Capture the cell that displays the provided text and extract its [X, Y] central coordinate. 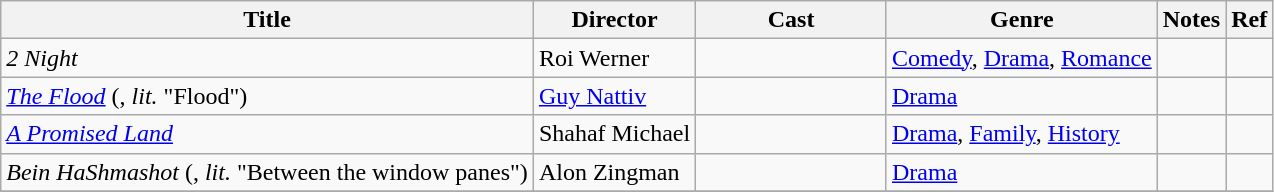
Cast [792, 20]
Alon Zingman [614, 172]
The Flood (, lit. "Flood") [268, 96]
Notes [1191, 20]
Roi Werner [614, 58]
Comedy, Drama, Romance [1022, 58]
A Promised Land [268, 134]
Ref [1250, 20]
2 Night [268, 58]
Bein HaShmashot (, lit. "Between the window panes") [268, 172]
Title [268, 20]
Guy Nattiv [614, 96]
Shahaf Michael [614, 134]
Drama, Family, History [1022, 134]
Director [614, 20]
Genre [1022, 20]
